Scan for the cell matching the given text and deliver its (X, Y) coordinate at center. 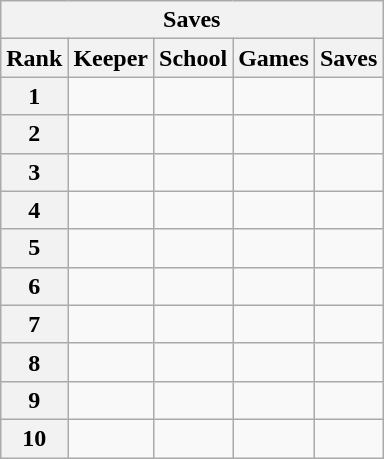
5 (34, 248)
School (194, 58)
6 (34, 286)
Rank (34, 58)
3 (34, 172)
9 (34, 400)
8 (34, 362)
Games (274, 58)
7 (34, 324)
4 (34, 210)
10 (34, 438)
1 (34, 96)
Keeper (111, 58)
2 (34, 134)
